Identify which cell holds the provided text, then report its (x, y) central coordinate. 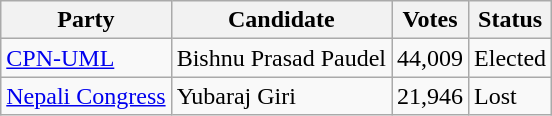
Yubaraj Giri (281, 96)
Lost (510, 96)
Status (510, 20)
21,946 (430, 96)
Bishnu Prasad Paudel (281, 58)
Party (86, 20)
Elected (510, 58)
Nepali Congress (86, 96)
Votes (430, 20)
Candidate (281, 20)
44,009 (430, 58)
CPN-UML (86, 58)
